Determine the (x, y) coordinate at the center of the cell enclosing the given text.  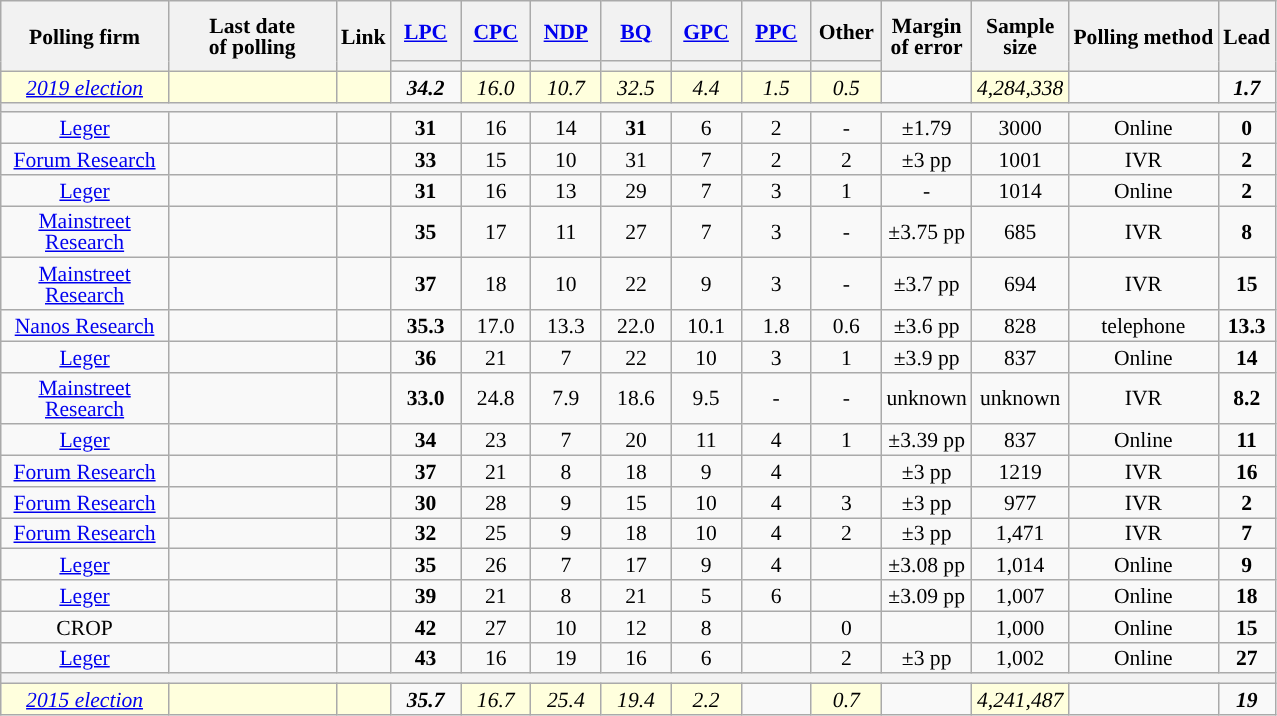
±3.08 pp (926, 564)
35.7 (426, 700)
±1.79 (926, 128)
43 (426, 658)
26 (496, 564)
32.5 (636, 86)
25 (496, 534)
23 (496, 440)
4,241,487 (1020, 700)
0.6 (846, 326)
1,014 (1020, 564)
Marginof error (926, 36)
30 (426, 502)
±3.09 pp (926, 596)
Other (846, 31)
977 (1020, 502)
LPC (426, 31)
20 (636, 440)
19.4 (636, 700)
22.0 (636, 326)
Polling firm (85, 36)
1,002 (1020, 658)
10.7 (566, 86)
2019 election (85, 86)
NDP (566, 31)
1014 (1020, 190)
0.7 (846, 700)
Link (364, 36)
7.9 (566, 398)
36 (426, 356)
18.6 (636, 398)
16.0 (496, 86)
32 (426, 534)
34 (426, 440)
Samplesize (1020, 36)
13 (566, 190)
BQ (636, 31)
12 (636, 626)
1,471 (1020, 534)
Nanos Research (85, 326)
±3.75 pp (926, 232)
±3.9 pp (926, 356)
24.8 (496, 398)
828 (1020, 326)
0.5 (846, 86)
1,000 (1020, 626)
42 (426, 626)
16.7 (496, 700)
9.5 (706, 398)
4,284,338 (1020, 86)
CPC (496, 31)
±3.6 pp (926, 326)
3000 (1020, 128)
685 (1020, 232)
10.1 (706, 326)
34.2 (426, 86)
1.7 (1246, 86)
1.8 (776, 326)
33.0 (426, 398)
33 (426, 160)
39 (426, 596)
25.4 (566, 700)
Polling method (1143, 36)
Lead (1246, 36)
694 (1020, 284)
1219 (1020, 472)
1001 (1020, 160)
±3.39 pp (926, 440)
CROP (85, 626)
1.5 (776, 86)
2015 election (85, 700)
35.3 (426, 326)
28 (496, 502)
telephone (1143, 326)
29 (636, 190)
Last dateof polling (252, 36)
4.4 (706, 86)
PPC (776, 31)
5 (706, 596)
±3.7 pp (926, 284)
1,007 (1020, 596)
8.2 (1246, 398)
2.2 (706, 700)
17.0 (496, 326)
GPC (706, 31)
